Scan for the cell matching the given text and deliver its [X, Y] coordinate at center. 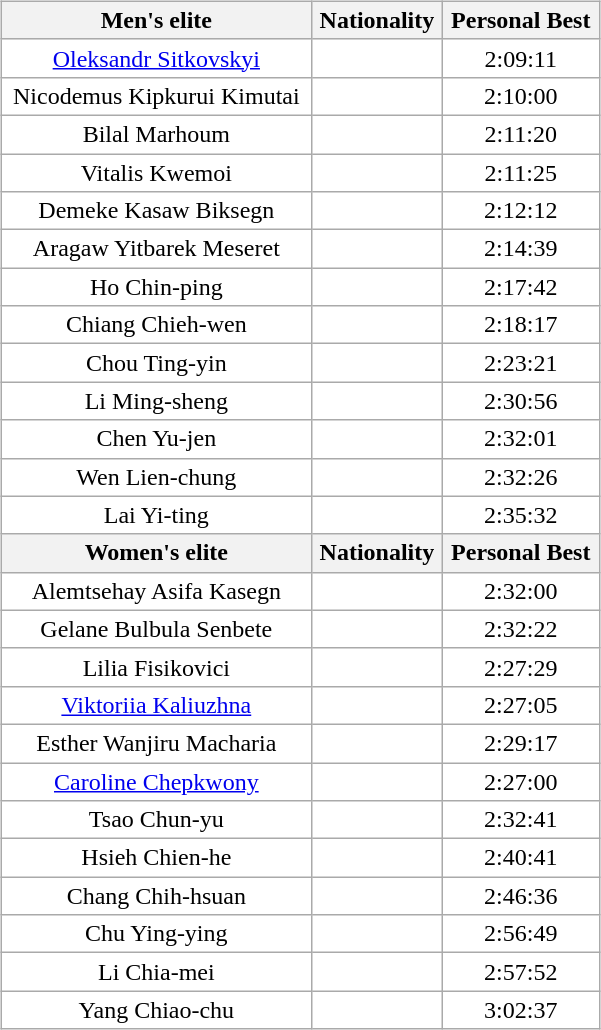
Lai Yi-ting [156, 515]
Demeke Kasaw Biksegn [156, 211]
Alemtsehay Asifa Kasegn [156, 591]
Viktoriia Kaliuzhna [156, 705]
2:40:41 [520, 858]
Ho Chin-ping [156, 287]
2:23:21 [520, 363]
2:10:00 [520, 96]
Tsao Chun-yu [156, 820]
2:46:36 [520, 896]
Chou Ting-yin [156, 363]
Chang Chih-hsuan [156, 896]
2:12:12 [520, 211]
2:11:25 [520, 173]
Yang Chiao-chu [156, 1010]
Esther Wanjiru Macharia [156, 743]
2:29:17 [520, 743]
2:18:17 [520, 325]
Men's elite [156, 20]
Caroline Chepkwony [156, 781]
Li Chia-mei [156, 972]
2:32:01 [520, 439]
2:30:56 [520, 401]
2:27:00 [520, 781]
2:32:41 [520, 820]
2:35:32 [520, 515]
Oleksandr Sitkovskyi [156, 58]
Women's elite [156, 553]
Nicodemus Kipkurui Kimutai [156, 96]
Li Ming-sheng [156, 401]
2:57:52 [520, 972]
2:32:00 [520, 591]
2:27:05 [520, 705]
3:02:37 [520, 1010]
Chiang Chieh-wen [156, 325]
Wen Lien-chung [156, 477]
Bilal Marhoum [156, 134]
2:32:22 [520, 629]
Chu Ying-ying [156, 934]
2:11:20 [520, 134]
Vitalis Kwemoi [156, 173]
Hsieh Chien-he [156, 858]
2:56:49 [520, 934]
Chen Yu-jen [156, 439]
2:27:29 [520, 667]
2:17:42 [520, 287]
Lilia Fisikovici [156, 667]
Aragaw Yitbarek Meseret [156, 249]
2:32:26 [520, 477]
2:14:39 [520, 249]
Gelane Bulbula Senbete [156, 629]
2:09:11 [520, 58]
